Extract the [X, Y] coordinate from the center of the cell holding the provided text.  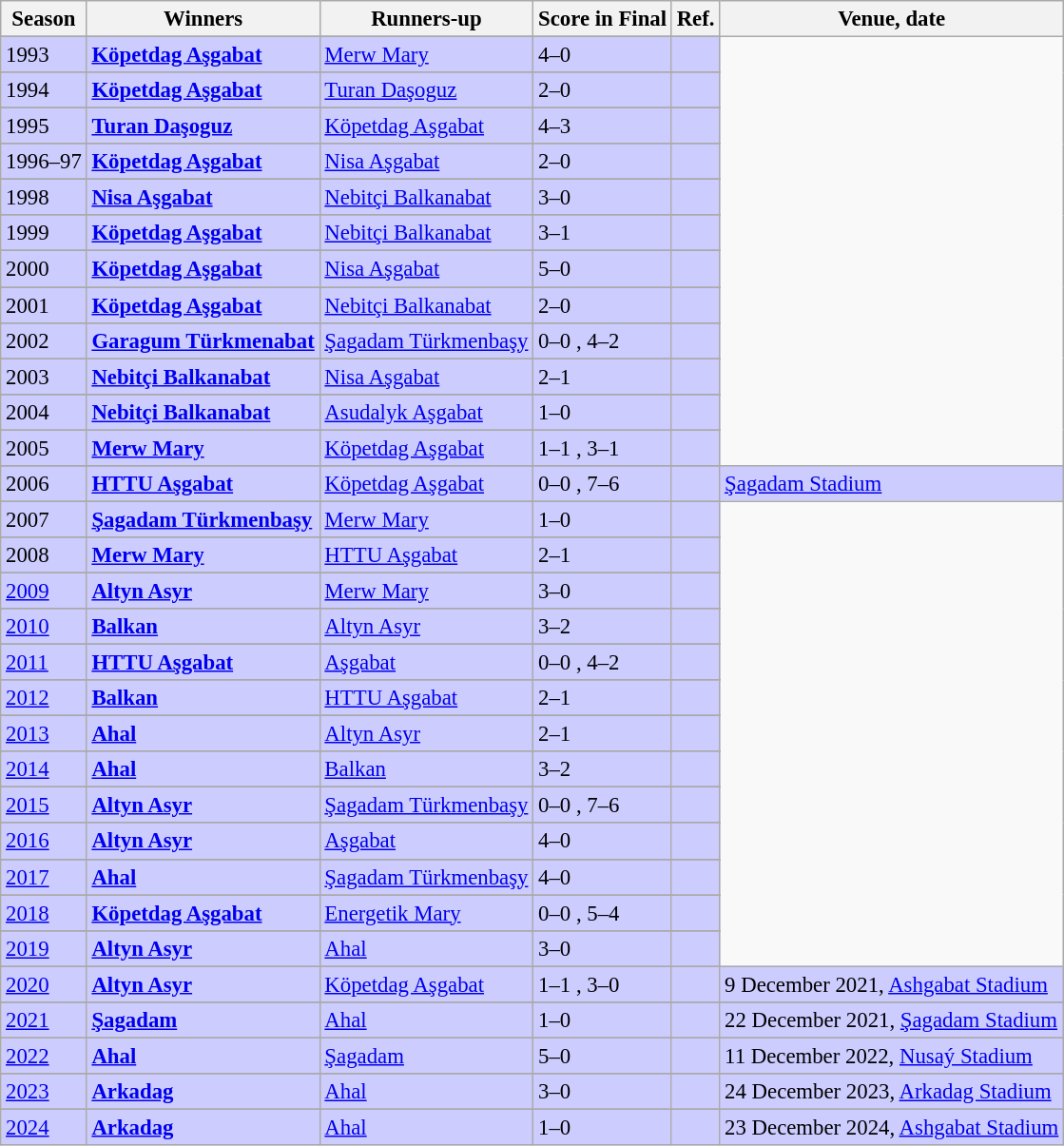
1993 [44, 55]
1995 [44, 126]
2011 [44, 663]
3–1 [603, 233]
1994 [44, 90]
2016 [44, 842]
1999 [44, 233]
2005 [44, 448]
2006 [44, 484]
2008 [44, 555]
2019 [44, 948]
Score in Final [603, 19]
Season [44, 19]
2012 [44, 698]
2009 [44, 591]
Venue, date [892, 19]
22 December 2021, Şagadam Stadium [892, 1020]
2023 [44, 1092]
Ref. [695, 19]
2013 [44, 734]
2000 [44, 269]
Asudalyk Aşgabat [426, 412]
2015 [44, 806]
Winners [203, 19]
9 December 2021, Ashgabat Stadium [892, 984]
2024 [44, 1127]
1–1 , 3–1 [603, 448]
2017 [44, 877]
2003 [44, 377]
Garagum Türkmenabat [203, 340]
2021 [44, 1020]
2001 [44, 305]
Şagadam Stadium [892, 484]
11 December 2022, Nusaý Stadium [892, 1056]
2022 [44, 1056]
2004 [44, 412]
2020 [44, 984]
Energetik Mary [426, 913]
2007 [44, 519]
Runners-up [426, 19]
1998 [44, 198]
2010 [44, 627]
1996–97 [44, 162]
2018 [44, 913]
24 December 2023, Arkadag Stadium [892, 1092]
2014 [44, 769]
1–1 , 3–0 [603, 984]
0–0 , 5–4 [603, 913]
2002 [44, 340]
23 December 2024, Ashgabat Stadium [892, 1127]
4–3 [603, 126]
